Return (X, Y) of the center of cell containing provided text 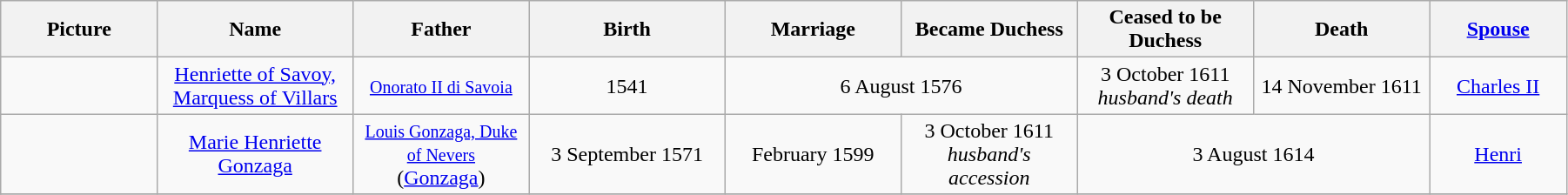
Ceased to be Duchess (1165, 30)
3 October 1611husband's accession (989, 154)
14 November 1611 (1341, 85)
Marie Henriette Gonzaga (256, 154)
Onorato II di Savoia (441, 85)
February 1599 (813, 154)
Father (441, 30)
Henri (1498, 154)
Birth (627, 30)
Picture (79, 30)
Name (256, 30)
3 September 1571 (627, 154)
Spouse (1498, 30)
3 August 1614 (1253, 154)
Henriette of Savoy, Marquess of Villars (256, 85)
6 August 1576 (901, 85)
Death (1341, 30)
Marriage (813, 30)
1541 (627, 85)
Became Duchess (989, 30)
Louis Gonzaga, Duke of Nevers(Gonzaga) (441, 154)
Charles II (1498, 85)
3 October 1611husband's death (1165, 85)
